Search for the cell housing the specified text and yield its (X, Y) center coordinate. 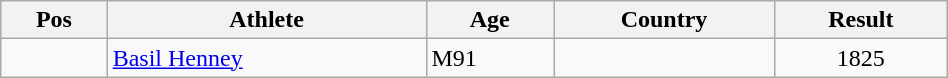
Result (860, 20)
Athlete (266, 20)
Basil Henney (266, 58)
M91 (490, 58)
1825 (860, 58)
Pos (54, 20)
Age (490, 20)
Country (664, 20)
